Extract the [X, Y] coordinate from the center of the cell holding the provided text.  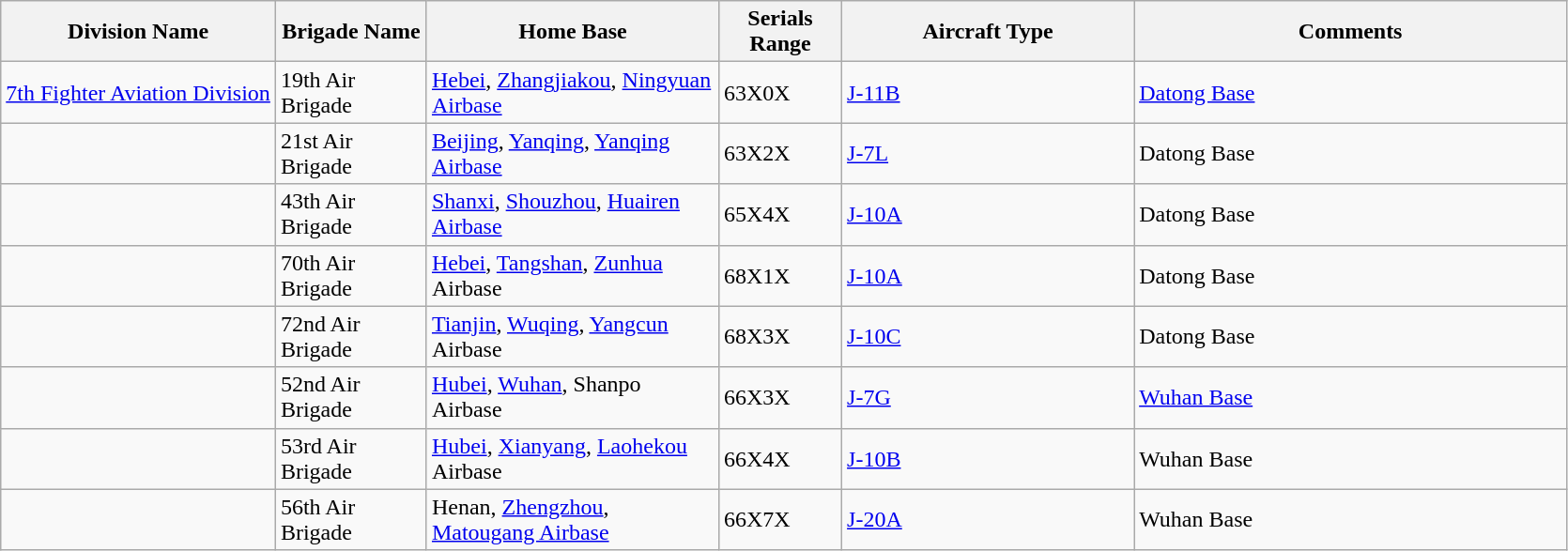
Aircraft Type [988, 32]
63X0X [779, 92]
63X2X [779, 154]
66X7X [779, 520]
Comments [1350, 32]
J-7L [988, 154]
Tianjin, Wuqing, Yangcun Airbase [573, 336]
J-20A [988, 520]
Henan, Zhengzhou, Matougang Airbase [573, 520]
19th Air Brigade [351, 92]
Shanxi, Shouzhou, Huairen Airbase [573, 214]
Hubei, Xianyang, Laohekou Airbase [573, 458]
Brigade Name [351, 32]
Hubei, Wuhan, Shanpo Airbase [573, 398]
J-11B [988, 92]
68X1X [779, 276]
Hebei, Zhangjiakou, Ningyuan Airbase [573, 92]
Home Base [573, 32]
43th Air Brigade [351, 214]
66X4X [779, 458]
53rd Air Brigade [351, 458]
J-7G [988, 398]
70th Air Brigade [351, 276]
65X4X [779, 214]
56th Air Brigade [351, 520]
68X3X [779, 336]
66X3X [779, 398]
J-10B [988, 458]
Division Name [139, 32]
21st Air Brigade [351, 154]
72nd Air Brigade [351, 336]
52nd Air Brigade [351, 398]
Serials Range [779, 32]
Hebei, Tangshan, Zunhua Airbase [573, 276]
7th Fighter Aviation Division [139, 92]
Beijing, Yanqing, Yanqing Airbase [573, 154]
J-10C [988, 336]
